Provide the [x, y] coordinate of the cell's center where the given text is located.  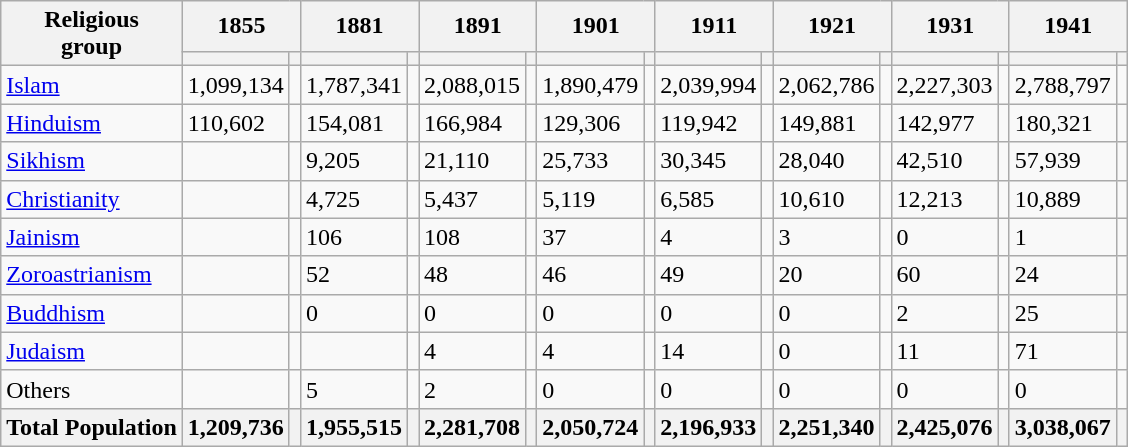
1931 [950, 26]
Judaism [92, 351]
28,040 [826, 161]
5,437 [472, 199]
Zoroastrianism [92, 275]
1,890,479 [590, 85]
5,119 [590, 199]
1891 [478, 26]
42,510 [944, 161]
48 [472, 275]
149,881 [826, 123]
Hinduism [92, 123]
2,788,797 [1062, 85]
14 [708, 351]
2,251,340 [826, 427]
2,227,303 [944, 85]
25,733 [590, 161]
Total Population [92, 427]
1921 [832, 26]
Islam [92, 85]
108 [472, 237]
1941 [1068, 26]
1,787,341 [354, 85]
11 [944, 351]
154,081 [354, 123]
129,306 [590, 123]
106 [354, 237]
119,942 [708, 123]
Others [92, 389]
1881 [359, 26]
12,213 [944, 199]
166,984 [472, 123]
5 [354, 389]
1901 [596, 26]
Jainism [92, 237]
1,209,736 [236, 427]
2,088,015 [472, 85]
10,610 [826, 199]
110,602 [236, 123]
180,321 [1062, 123]
Christianity [92, 199]
Buddhism [92, 313]
4,725 [354, 199]
1,099,134 [236, 85]
142,977 [944, 123]
Sikhism [92, 161]
46 [590, 275]
52 [354, 275]
3 [826, 237]
21,110 [472, 161]
30,345 [708, 161]
37 [590, 237]
25 [1062, 313]
2,196,933 [708, 427]
Religiousgroup [92, 34]
1855 [241, 26]
49 [708, 275]
1,955,515 [354, 427]
2,281,708 [472, 427]
71 [1062, 351]
9,205 [354, 161]
2,039,994 [708, 85]
2,425,076 [944, 427]
24 [1062, 275]
57,939 [1062, 161]
60 [944, 275]
3,038,067 [1062, 427]
2,050,724 [590, 427]
1911 [714, 26]
6,585 [708, 199]
2,062,786 [826, 85]
20 [826, 275]
10,889 [1062, 199]
1 [1062, 237]
